Locate the cell with the specified text and output its [X, Y] center coordinate. 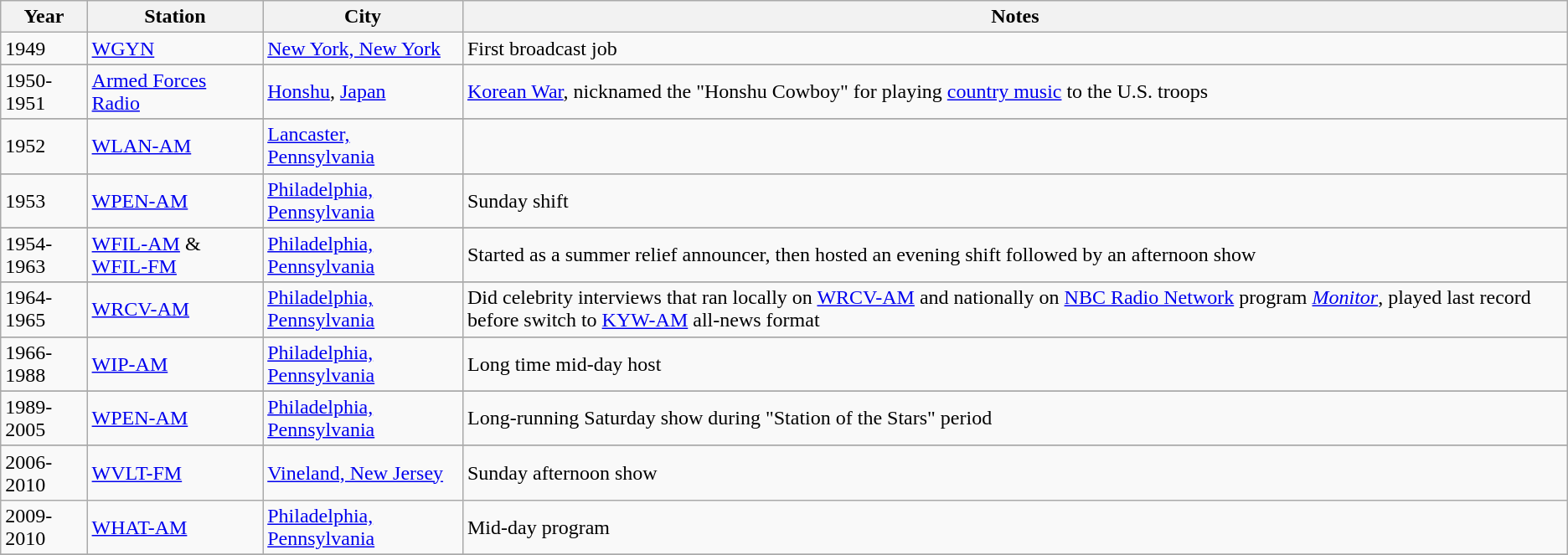
1966-1988 [44, 363]
Long time mid-day host [1015, 363]
1964-1965 [44, 310]
WFIL-AM & WFIL-FM [175, 254]
1989-2005 [44, 419]
Sunday shift [1015, 201]
WHAT-AM [175, 527]
Mid-day program [1015, 527]
2006-2010 [44, 472]
1953 [44, 201]
WGYN [175, 49]
WRCV-AM [175, 310]
1954-1963 [44, 254]
City [364, 17]
2009-2010 [44, 527]
Year [44, 17]
New York, New York [364, 49]
Sunday afternoon show [1015, 472]
WIP-AM [175, 363]
Long-running Saturday show during "Station of the Stars" period [1015, 419]
WVLT-FM [175, 472]
WLAN-AM [175, 146]
Korean War, nicknamed the "Honshu Cowboy" for playing country music to the U.S. troops [1015, 92]
Lancaster, Pennsylvania [364, 146]
1952 [44, 146]
Started as a summer relief announcer, then hosted an evening shift followed by an afternoon show [1015, 254]
Honshu, Japan [364, 92]
First broadcast job [1015, 49]
Vineland, New Jersey [364, 472]
Notes [1015, 17]
1950-1951 [44, 92]
1949 [44, 49]
Station [175, 17]
Armed Forces Radio [175, 92]
